Scan for the cell matching the given text and deliver its [X, Y] coordinate at center. 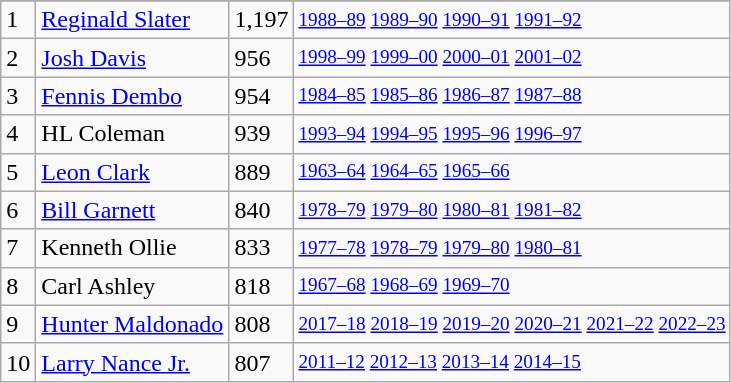
Larry Nance Jr. [132, 362]
Hunter Maldonado [132, 324]
1967–68 1968–69 1969–70 [512, 286]
Carl Ashley [132, 286]
1977–78 1978–79 1979–80 1980–81 [512, 248]
1 [18, 20]
889 [262, 172]
5 [18, 172]
939 [262, 134]
2011–12 2012–13 2013–14 2014–15 [512, 362]
10 [18, 362]
Bill Garnett [132, 210]
1993–94 1994–95 1995–96 1996–97 [512, 134]
Josh Davis [132, 58]
1963–64 1964–65 1965–66 [512, 172]
6 [18, 210]
2017–18 2018–19 2019–20 2020–21 2021–22 2022–23 [512, 324]
1984–85 1985–86 1986–87 1987–88 [512, 96]
808 [262, 324]
4 [18, 134]
1998–99 1999–00 2000–01 2001–02 [512, 58]
954 [262, 96]
1978–79 1979–80 1980–81 1981–82 [512, 210]
9 [18, 324]
1,197 [262, 20]
Fennis Dembo [132, 96]
807 [262, 362]
3 [18, 96]
Kenneth Ollie [132, 248]
HL Coleman [132, 134]
2 [18, 58]
Reginald Slater [132, 20]
833 [262, 248]
8 [18, 286]
818 [262, 286]
1988–89 1989–90 1990–91 1991–92 [512, 20]
Leon Clark [132, 172]
7 [18, 248]
840 [262, 210]
956 [262, 58]
